Provide the (x, y) coordinate of the cell's center where the given text is located.  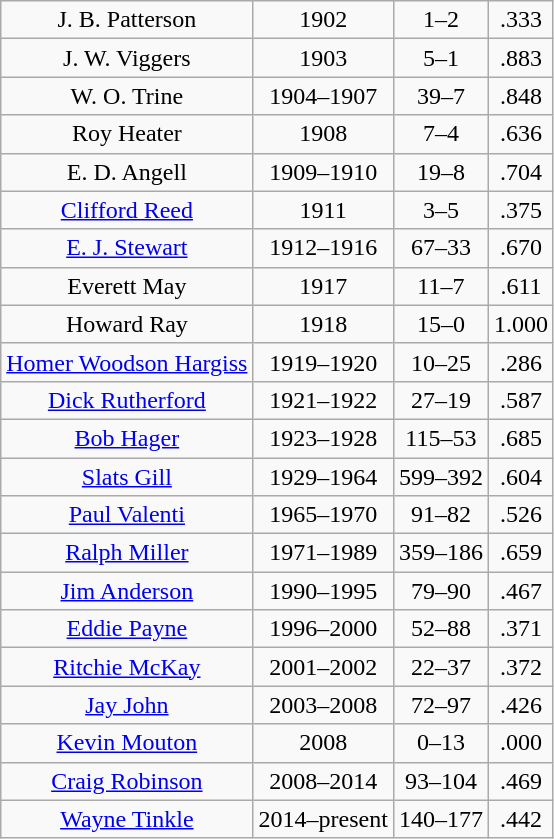
1919–1920 (323, 362)
11–7 (440, 286)
.372 (520, 667)
10–25 (440, 362)
J. B. Patterson (127, 20)
2008 (323, 743)
52–88 (440, 629)
Paul Valenti (127, 515)
.604 (520, 477)
.587 (520, 400)
.467 (520, 591)
.636 (520, 134)
.442 (520, 819)
.848 (520, 96)
19–8 (440, 172)
22–37 (440, 667)
Bob Hager (127, 438)
.526 (520, 515)
79–90 (440, 591)
Jim Anderson (127, 591)
1902 (323, 20)
5–1 (440, 58)
2008–2014 (323, 781)
1904–1907 (323, 96)
.611 (520, 286)
1990–1995 (323, 591)
27–19 (440, 400)
Craig Robinson (127, 781)
1908 (323, 134)
.704 (520, 172)
7–4 (440, 134)
.659 (520, 553)
15–0 (440, 324)
Everett May (127, 286)
J. W. Viggers (127, 58)
Jay John (127, 705)
Roy Heater (127, 134)
.426 (520, 705)
.000 (520, 743)
2003–2008 (323, 705)
2001–2002 (323, 667)
1965–1970 (323, 515)
599–392 (440, 477)
1971–1989 (323, 553)
1912–1916 (323, 248)
0–13 (440, 743)
.883 (520, 58)
1903 (323, 58)
115–53 (440, 438)
E. D. Angell (127, 172)
1996–2000 (323, 629)
.685 (520, 438)
Slats Gill (127, 477)
72–97 (440, 705)
E. J. Stewart (127, 248)
Ralph Miller (127, 553)
Eddie Payne (127, 629)
.371 (520, 629)
.286 (520, 362)
359–186 (440, 553)
67–33 (440, 248)
Dick Rutherford (127, 400)
3–5 (440, 210)
Homer Woodson Hargiss (127, 362)
1929–1964 (323, 477)
91–82 (440, 515)
Clifford Reed (127, 210)
93–104 (440, 781)
2014–present (323, 819)
.333 (520, 20)
1923–1928 (323, 438)
Howard Ray (127, 324)
1911 (323, 210)
1917 (323, 286)
1–2 (440, 20)
.469 (520, 781)
1918 (323, 324)
1.000 (520, 324)
.670 (520, 248)
1909–1910 (323, 172)
Ritchie McKay (127, 667)
.375 (520, 210)
W. O. Trine (127, 96)
140–177 (440, 819)
Wayne Tinkle (127, 819)
Kevin Mouton (127, 743)
1921–1922 (323, 400)
39–7 (440, 96)
